Search for the cell housing the specified text and yield its (X, Y) center coordinate. 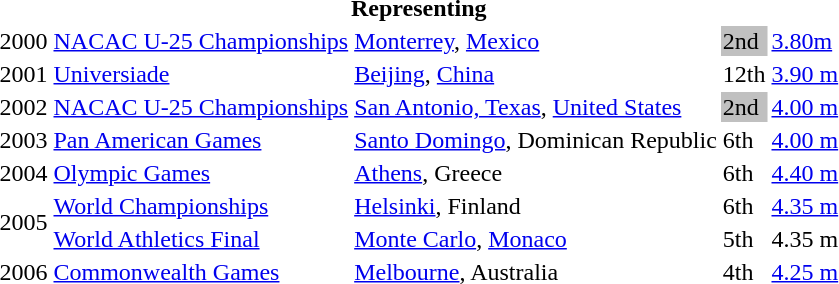
World Championships (201, 206)
Monte Carlo, Monaco (536, 239)
San Antonio, Texas, United States (536, 107)
5th (744, 239)
Olympic Games (201, 173)
Helsinki, Finland (536, 206)
Athens, Greece (536, 173)
Pan American Games (201, 140)
Universiade (201, 74)
12th (744, 74)
World Athletics Final (201, 239)
Monterrey, Mexico (536, 41)
Santo Domingo, Dominican Republic (536, 140)
Beijing, China (536, 74)
